Capture the cell that displays the provided text and extract its (x, y) central coordinate. 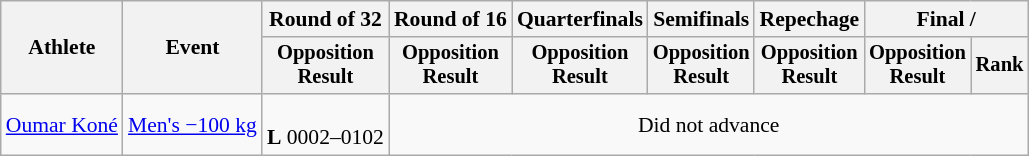
Final / (946, 19)
Rank (1000, 66)
Quarterfinals (580, 19)
Men's −100 kg (192, 124)
Repechage (809, 19)
Oumar Koné (62, 124)
Semifinals (702, 19)
Athlete (62, 48)
Did not advance (708, 124)
Round of 16 (450, 19)
L 0002–0102 (326, 124)
Event (192, 48)
Round of 32 (326, 19)
